From the cell containing the given text, extract its center point as (x, y) coordinate. 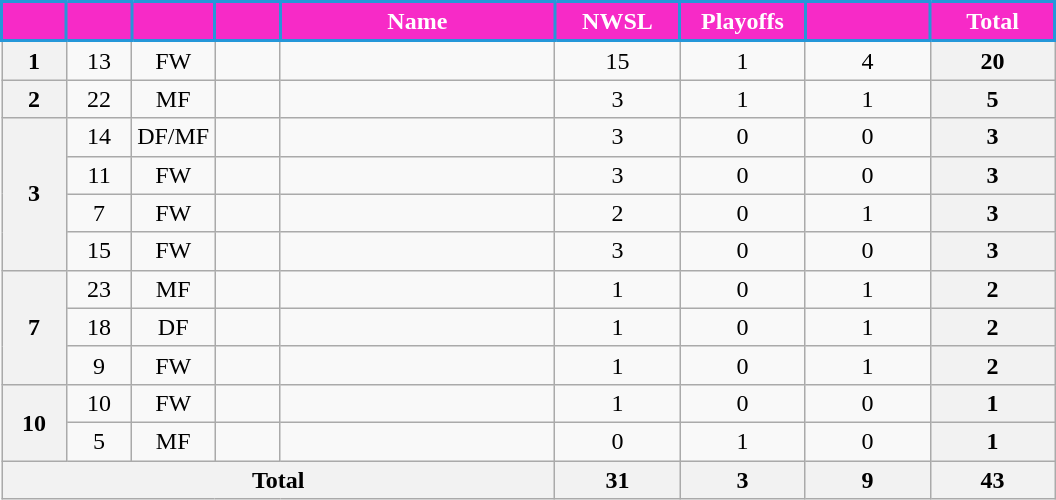
23 (100, 289)
4 (868, 60)
31 (618, 479)
14 (100, 137)
13 (100, 60)
DF/MF (174, 137)
NWSL (618, 22)
DF (174, 327)
Playoffs (742, 22)
22 (100, 99)
43 (992, 479)
20 (992, 60)
18 (100, 327)
11 (100, 175)
Name (418, 22)
